Find where the given text appears and provide that cell's center as [X, Y] coordinate. 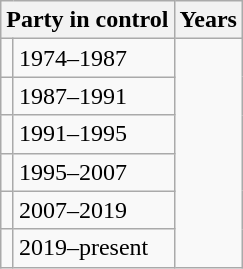
2019–present [94, 248]
Years [208, 20]
2007–2019 [94, 210]
1991–1995 [94, 134]
1987–1991 [94, 96]
1995–2007 [94, 172]
Party in control [88, 20]
1974–1987 [94, 58]
